Extract the [X, Y] coordinate from the center of the cell holding the provided text.  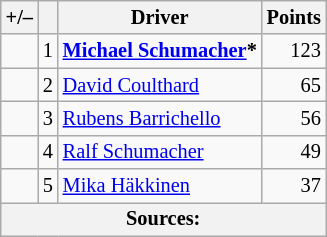
Mika Häkkinen [160, 186]
+/– [20, 17]
49 [294, 152]
123 [294, 51]
65 [294, 85]
37 [294, 186]
Ralf Schumacher [160, 152]
4 [48, 152]
3 [48, 118]
2 [48, 85]
David Coulthard [160, 85]
Points [294, 17]
5 [48, 186]
Driver [160, 17]
Sources: [164, 219]
1 [48, 51]
56 [294, 118]
Rubens Barrichello [160, 118]
Michael Schumacher* [160, 51]
